Output the [x, y] coordinate of the center of the cell containing the given text.  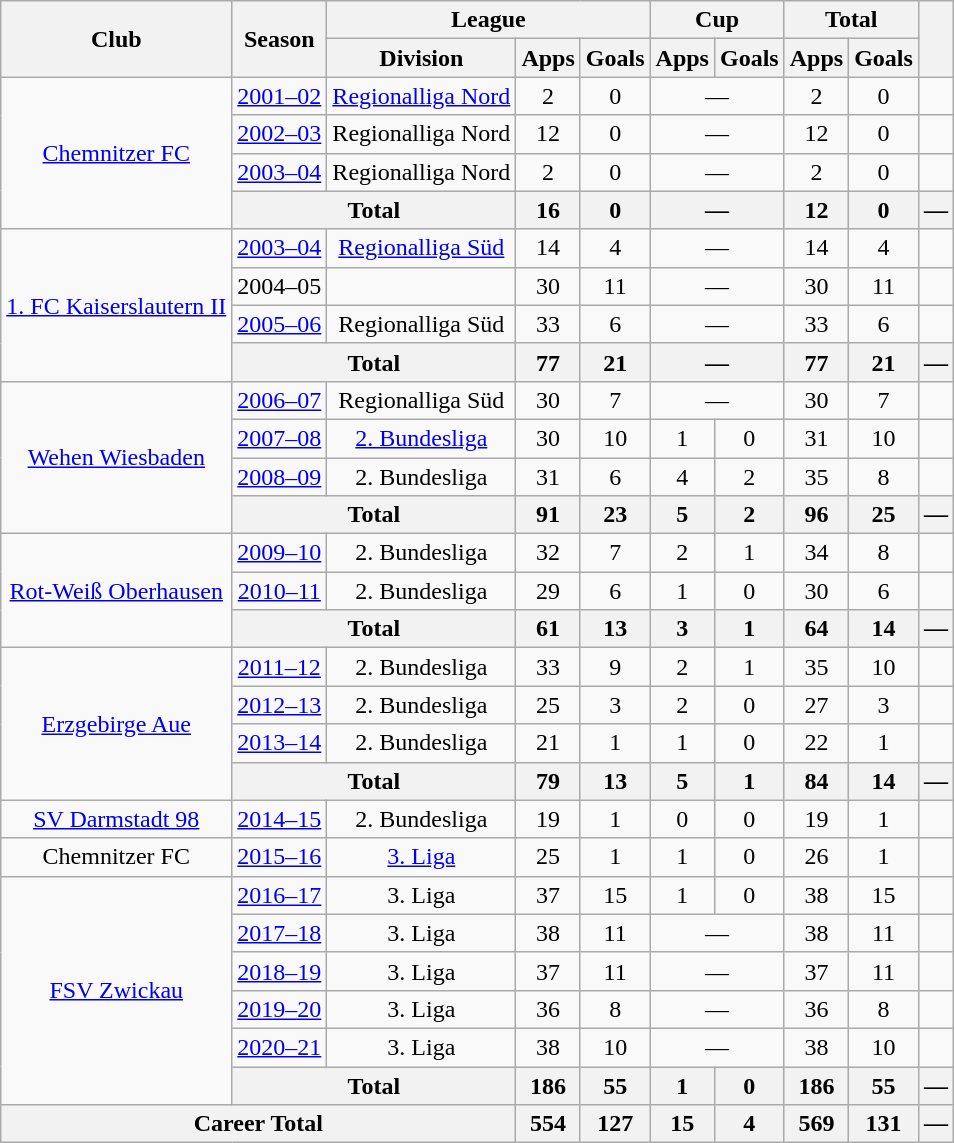
96 [816, 515]
32 [548, 553]
2002–03 [280, 134]
2009–10 [280, 553]
2007–08 [280, 438]
2018–19 [280, 971]
2005–06 [280, 324]
SV Darmstadt 98 [116, 819]
2001–02 [280, 96]
26 [816, 857]
27 [816, 705]
22 [816, 743]
84 [816, 781]
2014–15 [280, 819]
2010–11 [280, 591]
2020–21 [280, 1047]
2006–07 [280, 400]
FSV Zwickau [116, 990]
League [488, 20]
9 [615, 667]
91 [548, 515]
569 [816, 1124]
127 [615, 1124]
Club [116, 39]
2013–14 [280, 743]
2019–20 [280, 1009]
Division [422, 58]
2016–17 [280, 895]
79 [548, 781]
2008–09 [280, 477]
16 [548, 210]
Rot-Weiß Oberhausen [116, 591]
Wehen Wiesbaden [116, 457]
2004–05 [280, 286]
61 [548, 629]
2015–16 [280, 857]
Season [280, 39]
131 [884, 1124]
2012–13 [280, 705]
Career Total [258, 1124]
Erzgebirge Aue [116, 724]
1. FC Kaiserslautern II [116, 305]
23 [615, 515]
Cup [717, 20]
2017–18 [280, 933]
554 [548, 1124]
29 [548, 591]
34 [816, 553]
2011–12 [280, 667]
64 [816, 629]
